From the cell containing the given text, extract its center point as (X, Y) coordinate. 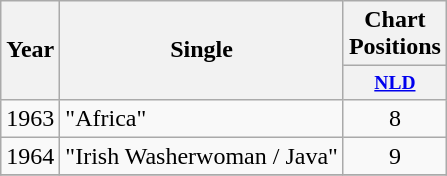
9 (394, 156)
1964 (30, 156)
Year (30, 50)
"Africa" (202, 118)
Single (202, 50)
"Irish Washerwoman / Java" (202, 156)
8 (394, 118)
NLD (394, 82)
Chart Positions (394, 34)
1963 (30, 118)
